Output the (X, Y) coordinate of the center of the cell containing the given text.  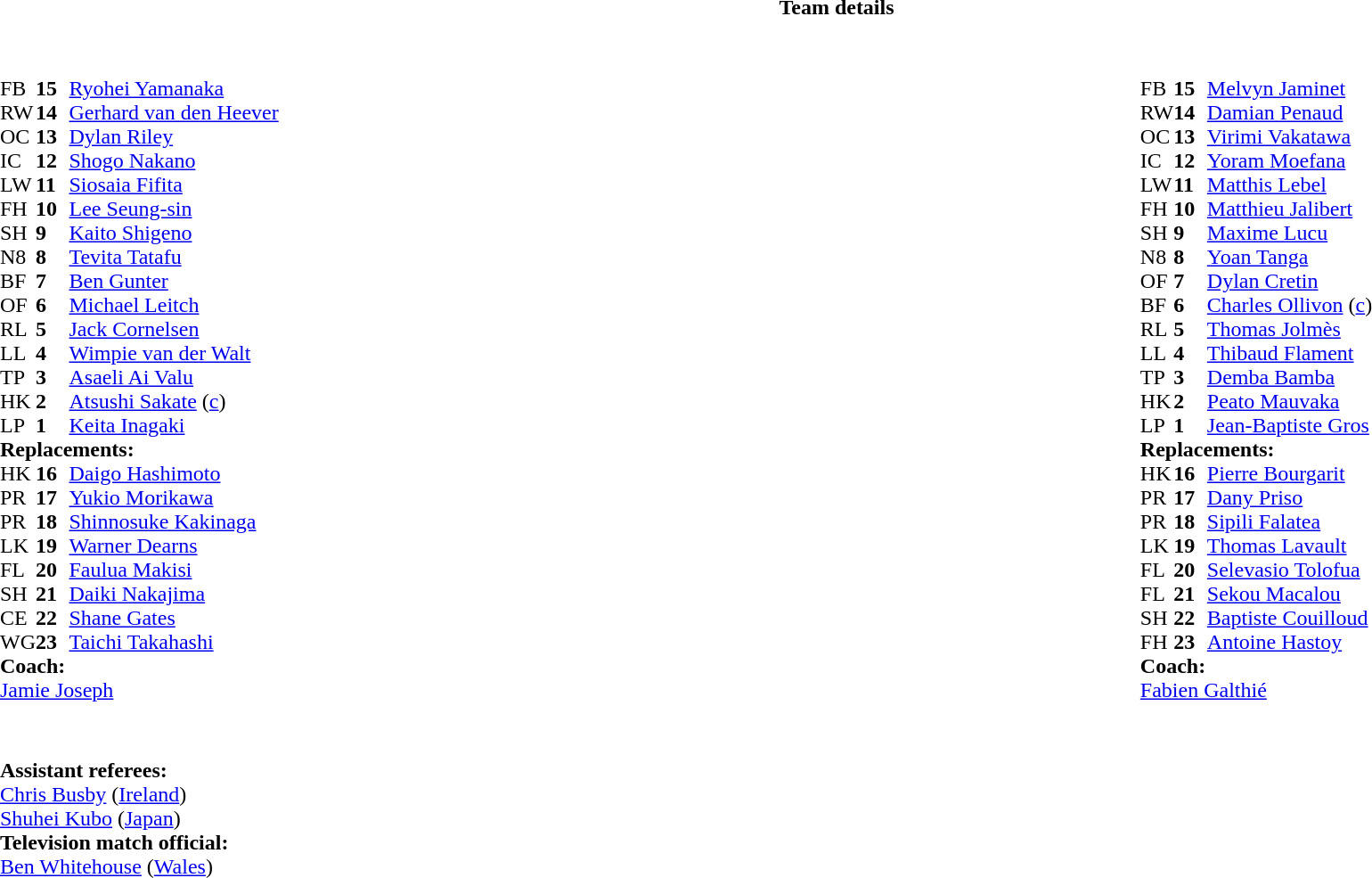
Matthieu Jalibert (1290, 209)
Daigo Hashimoto (173, 474)
CE (18, 619)
Charles Ollivon (c) (1290, 305)
Ryohei Yamanaka (173, 89)
Asaeli Ai Valu (173, 378)
Warner Dearns (173, 546)
Yukio Morikawa (173, 497)
Sekou Macalou (1290, 594)
Shogo Nakano (173, 160)
Michael Leitch (173, 305)
Dylan Riley (173, 137)
Siosaia Fifita (173, 185)
Yoan Tanga (1290, 257)
Virimi Vakatawa (1290, 137)
Maxime Lucu (1290, 234)
Ben Gunter (173, 282)
Jack Cornelsen (173, 330)
Atsushi Sakate (c) (173, 401)
Jamie Joseph (139, 690)
Pierre Bourgarit (1290, 474)
Baptiste Couilloud (1290, 619)
Taichi Takahashi (173, 642)
Thomas Jolmès (1290, 330)
Dylan Cretin (1290, 282)
Demba Bamba (1290, 378)
Shane Gates (173, 619)
Keita Inagaki (173, 426)
Sipili Falatea (1290, 522)
Shinnosuke Kakinaga (173, 522)
Gerhard van den Heever (173, 112)
Lee Seung-sin (173, 209)
Kaito Shigeno (173, 234)
Faulua Makisi (173, 570)
Thibaud Flament (1290, 353)
Matthis Lebel (1290, 185)
Damian Penaud (1290, 112)
Wimpie van der Walt (173, 353)
Antoine Hastoy (1290, 642)
Tevita Tatafu (173, 257)
Daiki Nakajima (173, 594)
Dany Priso (1290, 497)
Fabien Galthié (1256, 690)
Yoram Moefana (1290, 160)
Melvyn Jaminet (1290, 89)
Selevasio Tolofua (1290, 570)
Jean-Baptiste Gros (1290, 426)
WG (18, 642)
Thomas Lavault (1290, 546)
Peato Mauvaka (1290, 401)
